Detect which cell encompasses the target text, then output its [x, y] center coordinate. 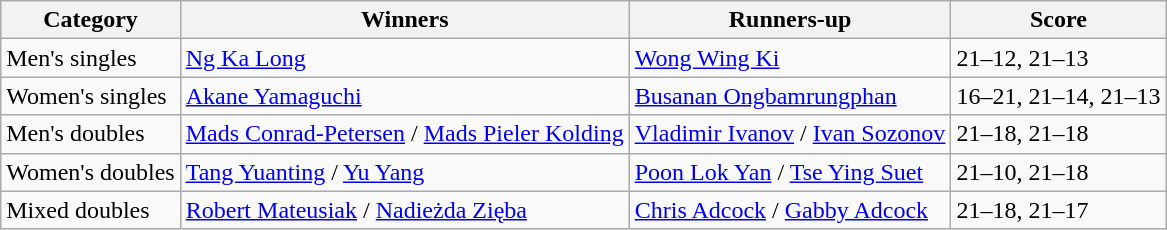
Men's singles [90, 58]
Tang Yuanting / Yu Yang [404, 172]
Category [90, 20]
Ng Ka Long [404, 58]
Women's singles [90, 96]
21–18, 21–18 [1058, 134]
21–10, 21–18 [1058, 172]
Akane Yamaguchi [404, 96]
Score [1058, 20]
16–21, 21–14, 21–13 [1058, 96]
Winners [404, 20]
Men's doubles [90, 134]
Mixed doubles [90, 210]
21–18, 21–17 [1058, 210]
21–12, 21–13 [1058, 58]
Robert Mateusiak / Nadieżda Zięba [404, 210]
Poon Lok Yan / Tse Ying Suet [790, 172]
Women's doubles [90, 172]
Vladimir Ivanov / Ivan Sozonov [790, 134]
Chris Adcock / Gabby Adcock [790, 210]
Wong Wing Ki [790, 58]
Busanan Ongbamrungphan [790, 96]
Runners-up [790, 20]
Mads Conrad-Petersen / Mads Pieler Kolding [404, 134]
